Identify which cell holds the provided text, then report its (x, y) central coordinate. 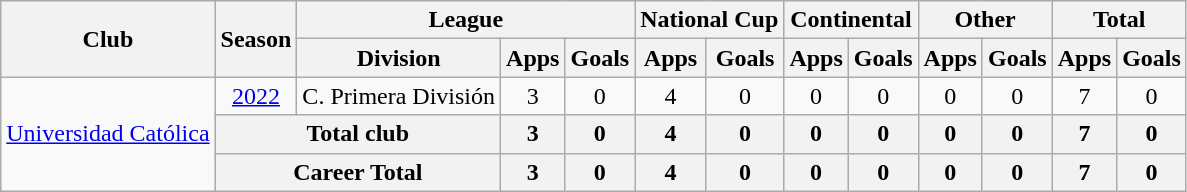
Other (985, 20)
Total club (358, 134)
National Cup (710, 20)
League (466, 20)
Universidad Católica (108, 134)
Season (256, 39)
Total (1119, 20)
C. Primera División (399, 96)
Career Total (358, 172)
Continental (851, 20)
Division (399, 58)
Club (108, 39)
2022 (256, 96)
